Pinpoint the cell where the given text exists, returning its (x, y) midpoint coordinate. 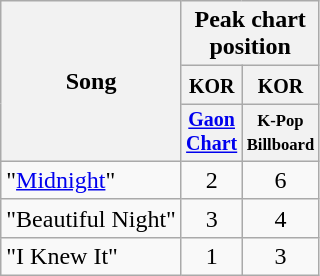
"Midnight" (92, 180)
"I Knew It" (92, 256)
4 (280, 218)
K-Pop Billboard (280, 132)
Song (92, 82)
1 (212, 256)
"Beautiful Night" (92, 218)
Gaon Chart (212, 132)
Peak chart position (250, 34)
6 (280, 180)
2 (212, 180)
